Find where the given text appears and provide that cell's center as (x, y) coordinate. 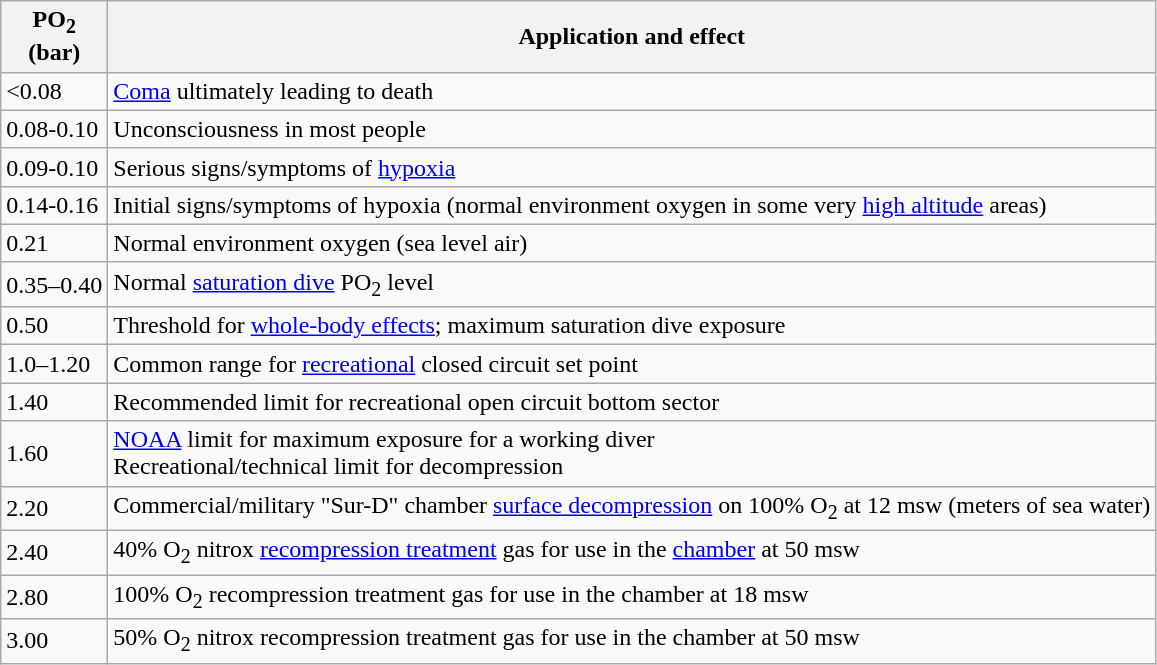
2.20 (54, 508)
Commercial/military "Sur-D" chamber surface decompression on 100% O2 at 12 msw (meters of sea water) (632, 508)
0.09-0.10 (54, 167)
0.35–0.40 (54, 284)
Application and effect (632, 36)
2.40 (54, 552)
Initial signs/symptoms of hypoxia (normal environment oxygen in some very high altitude areas) (632, 205)
1.40 (54, 402)
3.00 (54, 641)
Normal environment oxygen (sea level air) (632, 243)
1.0–1.20 (54, 364)
40% O2 nitrox recompression treatment gas for use in the chamber at 50 msw (632, 552)
NOAA limit for maximum exposure for a working diverRecreational/technical limit for decompression (632, 454)
Recommended limit for recreational open circuit bottom sector (632, 402)
Serious signs/symptoms of hypoxia (632, 167)
0.08-0.10 (54, 129)
PO2(bar) (54, 36)
Normal saturation dive PO2 level (632, 284)
Threshold for whole-body effects; maximum saturation dive exposure (632, 326)
2.80 (54, 597)
1.60 (54, 454)
0.14-0.16 (54, 205)
0.21 (54, 243)
100% O2 recompression treatment gas for use in the chamber at 18 msw (632, 597)
0.50 (54, 326)
Common range for recreational closed circuit set point (632, 364)
Unconsciousness in most people (632, 129)
<0.08 (54, 91)
50% O2 nitrox recompression treatment gas for use in the chamber at 50 msw (632, 641)
Coma ultimately leading to death (632, 91)
